Identify which cell holds the provided text, then report its [X, Y] central coordinate. 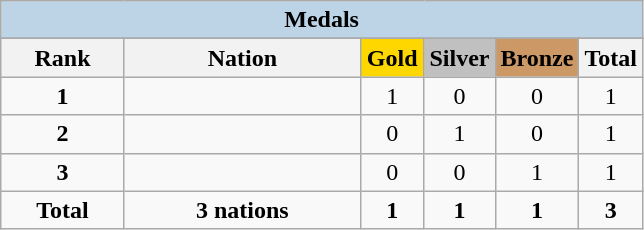
2 [63, 134]
Bronze [537, 58]
Medals [322, 20]
Silver [460, 58]
Nation [242, 58]
Rank [63, 58]
Gold [392, 58]
3 nations [242, 210]
